Extract the (X, Y) coordinate from the center of the cell holding the provided text.  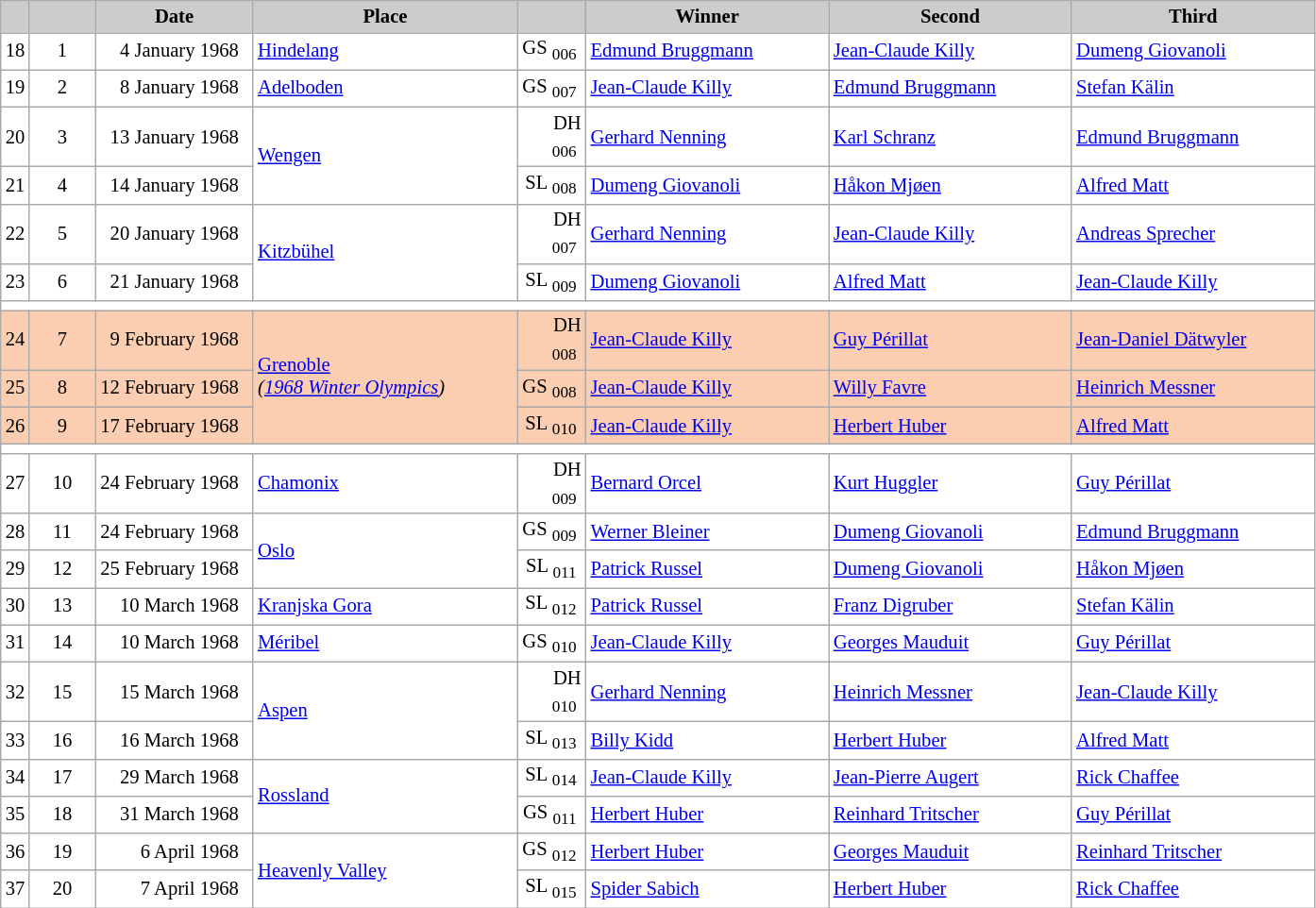
2 (62, 89)
GS 012 (551, 851)
1 (62, 51)
DH 010 (551, 691)
Hindelang (385, 51)
Karl Schranz (950, 136)
Chamonix (385, 483)
GS 010 (551, 644)
SL 008 (551, 185)
14 January 1968 (174, 185)
8 January 1968 (174, 89)
Aspen (385, 710)
DH 006 (551, 136)
Kurt Huggler (950, 483)
DH 009 (551, 483)
Winner (708, 16)
Werner Bleiner (708, 532)
9 February 1968 (174, 340)
Date (174, 16)
Adelboden (385, 89)
7 April 1968 (174, 889)
SL 009 (551, 281)
16 March 1968 (174, 740)
SL 010 (551, 425)
27 (15, 483)
DH 007 (551, 234)
Heavenly Valley (385, 870)
21 January 1968 (174, 281)
Second (950, 16)
3 (62, 136)
12 February 1968 (174, 389)
5 (62, 234)
8 (62, 389)
Willy Favre (950, 389)
31 (15, 644)
36 (15, 851)
34 (15, 778)
25 February 1968 (174, 568)
15 March 1968 (174, 691)
20 January 1968 (174, 234)
24 (15, 340)
14 (62, 644)
29 (15, 568)
23 (15, 281)
4 (62, 185)
GS 009 (551, 532)
35 (15, 814)
Kitzbühel (385, 253)
Jean-Daniel Dätwyler (1193, 340)
SL 015 (551, 889)
Andreas Sprecher (1193, 234)
13 (62, 606)
9 (62, 425)
GS 007 (551, 89)
16 (62, 740)
Kranjska Gora (385, 606)
Rossland (385, 797)
6 April 1968 (174, 851)
Méribel (385, 644)
Bernard Orcel (708, 483)
31 March 1968 (174, 814)
Oslo (385, 551)
15 (62, 691)
GS 006 (551, 51)
6 (62, 281)
21 (15, 185)
37 (15, 889)
Franz Digruber (950, 606)
7 (62, 340)
33 (15, 740)
13 January 1968 (174, 136)
Spider Sabich (708, 889)
Wengen (385, 155)
SL 013 (551, 740)
17 (62, 778)
Third (1193, 16)
SL 011 (551, 568)
Place (385, 16)
4 January 1968 (174, 51)
25 (15, 389)
DH 008 (551, 340)
22 (15, 234)
SL 014 (551, 778)
30 (15, 606)
29 March 1968 (174, 778)
32 (15, 691)
10 (62, 483)
Jean-Pierre Augert (950, 778)
GS 008 (551, 389)
GS 011 (551, 814)
28 (15, 532)
11 (62, 532)
SL 012 (551, 606)
Grenoble(1968 Winter Olympics) (385, 377)
17 February 1968 (174, 425)
Billy Kidd (708, 740)
26 (15, 425)
12 (62, 568)
